Search for the cell housing the specified text and yield its (X, Y) center coordinate. 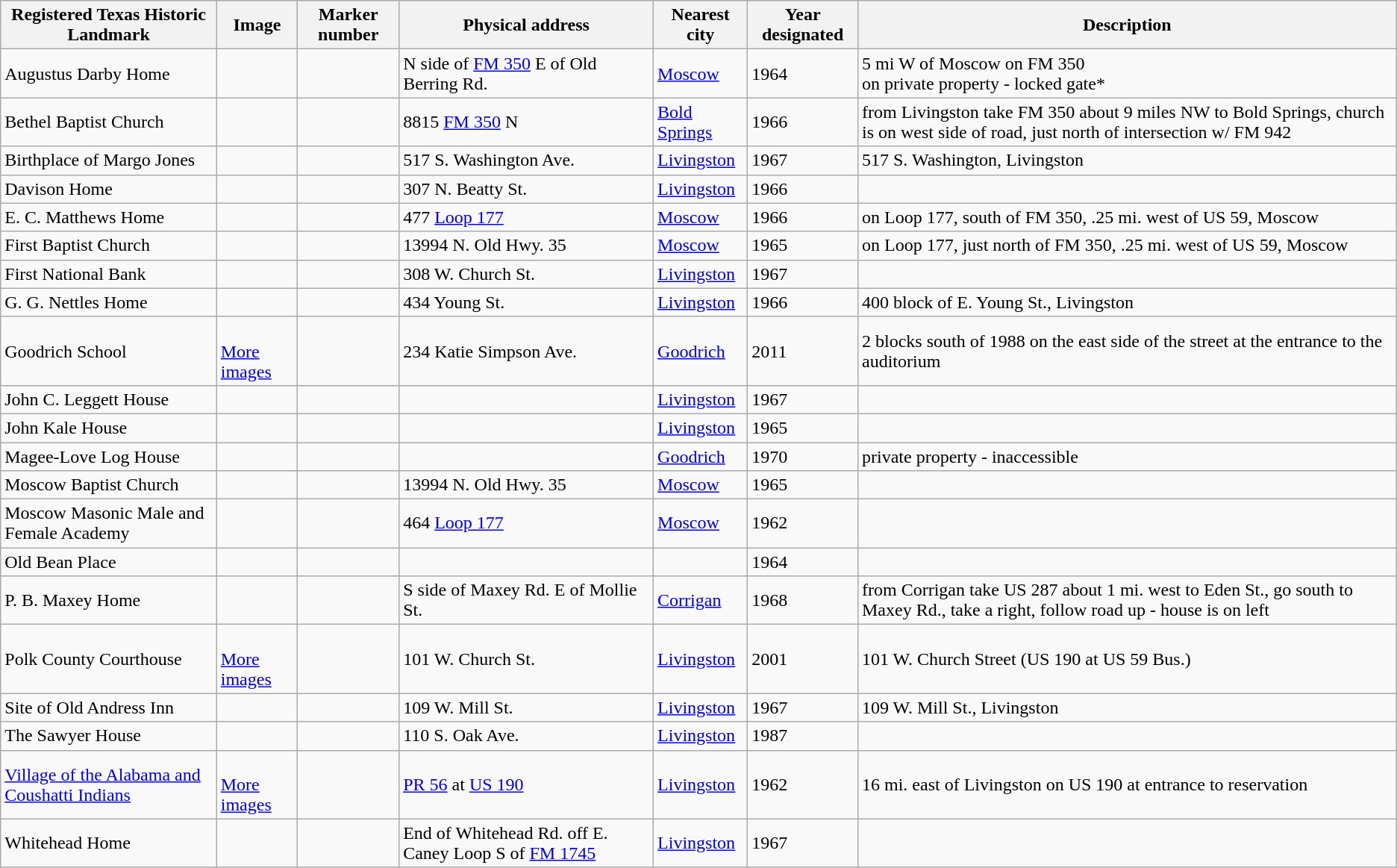
Registered Texas Historic Landmark (109, 25)
16 mi. east of Livingston on US 190 at entrance to reservation (1127, 784)
John C. Leggett House (109, 399)
from Corrigan take US 287 about 1 mi. west to Eden St., go south to Maxey Rd., take a right, follow road up - house is on left (1127, 600)
John Kale House (109, 428)
private property - inaccessible (1127, 456)
477 Loop 177 (527, 217)
Physical address (527, 25)
Polk County Courthouse (109, 659)
Year designated (803, 25)
Bethel Baptist Church (109, 122)
First Baptist Church (109, 246)
2 blocks south of 1988 on the east side of the street at the entrance to the auditorium (1127, 351)
S side of Maxey Rd. E of Mollie St. (527, 600)
E. C. Matthews Home (109, 217)
Description (1127, 25)
from Livingston take FM 350 about 9 miles NW to Bold Springs, church is on west side of road, just north of intersection w/ FM 942 (1127, 122)
109 W. Mill St., Livingston (1127, 708)
Marker number (349, 25)
on Loop 177, just north of FM 350, .25 mi. west of US 59, Moscow (1127, 246)
2001 (803, 659)
N side of FM 350 E of Old Berring Rd. (527, 73)
Goodrich School (109, 351)
Nearest city (701, 25)
308 W. Church St. (527, 274)
Magee-Love Log House (109, 456)
G. G. Nettles Home (109, 302)
110 S. Oak Ave. (527, 736)
Davison Home (109, 189)
101 W. Church Street (US 190 at US 59 Bus.) (1127, 659)
1987 (803, 736)
End of Whitehead Rd. off E. Caney Loop S of FM 1745 (527, 843)
Whitehead Home (109, 843)
P. B. Maxey Home (109, 600)
1968 (803, 600)
101 W. Church St. (527, 659)
8815 FM 350 N (527, 122)
434 Young St. (527, 302)
1970 (803, 456)
First National Bank (109, 274)
on Loop 177, south of FM 350, .25 mi. west of US 59, Moscow (1127, 217)
Site of Old Andress Inn (109, 708)
Moscow Masonic Male and Female Academy (109, 524)
2011 (803, 351)
Augustus Darby Home (109, 73)
307 N. Beatty St. (527, 189)
517 S. Washington Ave. (527, 160)
The Sawyer House (109, 736)
400 block of E. Young St., Livingston (1127, 302)
234 Katie Simpson Ave. (527, 351)
Corrigan (701, 600)
Bold Springs (701, 122)
109 W. Mill St. (527, 708)
464 Loop 177 (527, 524)
517 S. Washington, Livingston (1127, 160)
5 mi W of Moscow on FM 350on private property - locked gate* (1127, 73)
PR 56 at US 190 (527, 784)
Birthplace of Margo Jones (109, 160)
Village of the Alabama and Coushatti Indians (109, 784)
Moscow Baptist Church (109, 485)
Image (257, 25)
Old Bean Place (109, 562)
